Extract the (X, Y) coordinate from the center of the cell holding the provided text.  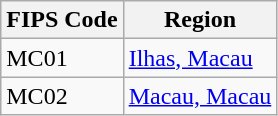
Region (200, 20)
Ilhas, Macau (200, 58)
FIPS Code (62, 20)
MC01 (62, 58)
Macau, Macau (200, 96)
MC02 (62, 96)
